Pinpoint the cell where the given text exists, returning its (x, y) midpoint coordinate. 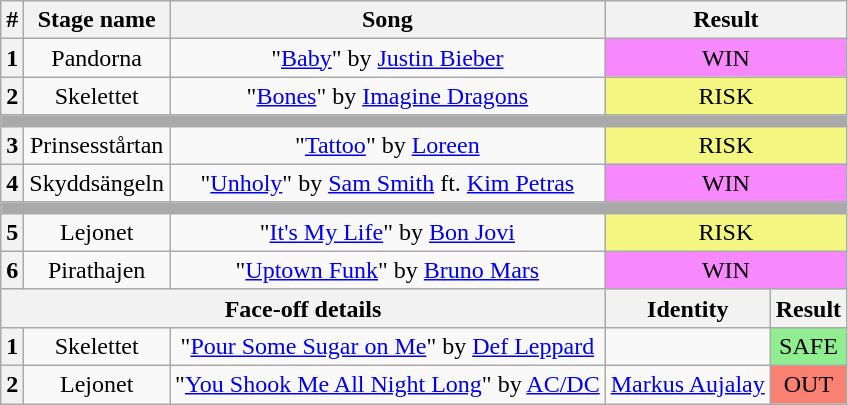
Prinsesstårtan (97, 145)
"Bones" by Imagine Dragons (388, 96)
Face-off details (303, 308)
Pandorna (97, 58)
"Tattoo" by Loreen (388, 145)
"Baby" by Justin Bieber (388, 58)
Pirathajen (97, 270)
Identity (688, 308)
5 (12, 232)
"You Shook Me All Night Long" by AC/DC (388, 384)
3 (12, 145)
"It's My Life" by Bon Jovi (388, 232)
Song (388, 20)
6 (12, 270)
Skyddsängeln (97, 183)
Markus Aujalay (688, 384)
"Unholy" by Sam Smith ft. Kim Petras (388, 183)
4 (12, 183)
"Uptown Funk" by Bruno Mars (388, 270)
OUT (808, 384)
SAFE (808, 346)
# (12, 20)
"Pour Some Sugar on Me" by Def Leppard (388, 346)
Stage name (97, 20)
